Search for the cell housing the specified text and yield its (X, Y) center coordinate. 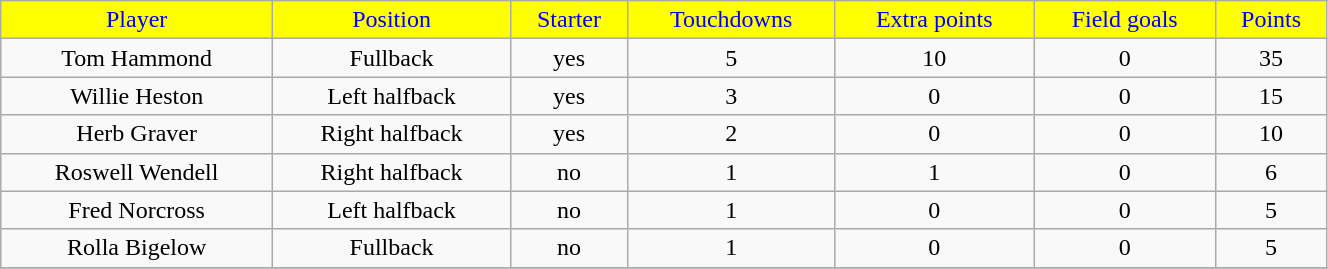
Points (1272, 20)
Roswell Wendell (137, 172)
Herb Graver (137, 134)
Tom Hammond (137, 58)
6 (1272, 172)
Field goals (1125, 20)
Rolla Bigelow (137, 248)
15 (1272, 96)
Player (137, 20)
Position (392, 20)
2 (731, 134)
Touchdowns (731, 20)
Fred Norcross (137, 210)
Extra points (934, 20)
Starter (570, 20)
35 (1272, 58)
Willie Heston (137, 96)
3 (731, 96)
